Capture the cell that displays the provided text and extract its [x, y] central coordinate. 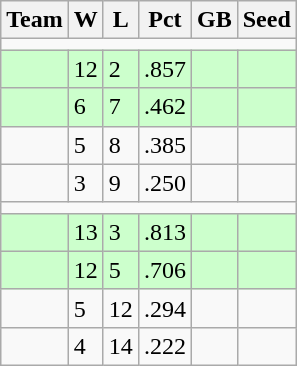
W [86, 20]
Team [35, 20]
7 [120, 107]
.462 [164, 107]
.857 [164, 69]
8 [120, 145]
.294 [164, 308]
Seed [266, 20]
.222 [164, 346]
13 [86, 232]
.385 [164, 145]
2 [120, 69]
.706 [164, 270]
L [120, 20]
6 [86, 107]
.813 [164, 232]
Pct [164, 20]
9 [120, 183]
.250 [164, 183]
GB [214, 20]
14 [120, 346]
4 [86, 346]
